From the cell containing the given text, extract its center point as (x, y) coordinate. 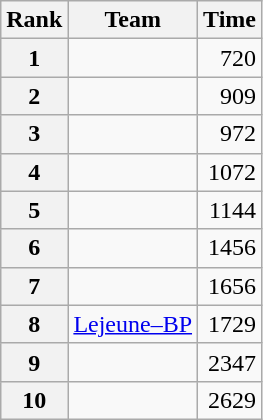
6 (34, 248)
Lejeune–BP (133, 324)
1456 (230, 248)
1729 (230, 324)
5 (34, 210)
720 (230, 58)
Rank (34, 20)
1144 (230, 210)
2347 (230, 362)
972 (230, 134)
7 (34, 286)
Team (133, 20)
1656 (230, 286)
909 (230, 96)
2629 (230, 400)
2 (34, 96)
1072 (230, 172)
10 (34, 400)
9 (34, 362)
4 (34, 172)
Time (230, 20)
8 (34, 324)
1 (34, 58)
3 (34, 134)
